Return the [x, y] coordinate for the center point of the cell that contains the specified text.  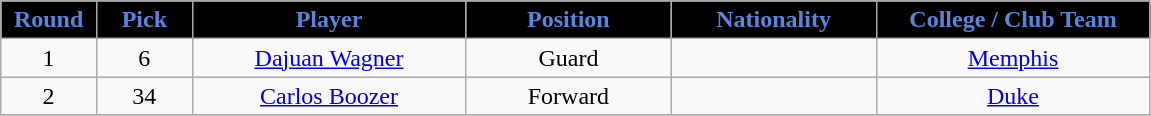
Pick [144, 20]
Player [329, 20]
Forward [568, 96]
2 [49, 96]
Duke [1013, 96]
Memphis [1013, 58]
College / Club Team [1013, 20]
Dajuan Wagner [329, 58]
34 [144, 96]
Guard [568, 58]
Round [49, 20]
Position [568, 20]
6 [144, 58]
Nationality [774, 20]
1 [49, 58]
Carlos Boozer [329, 96]
